Return the (X, Y) coordinate for the center point of the cell that contains the specified text.  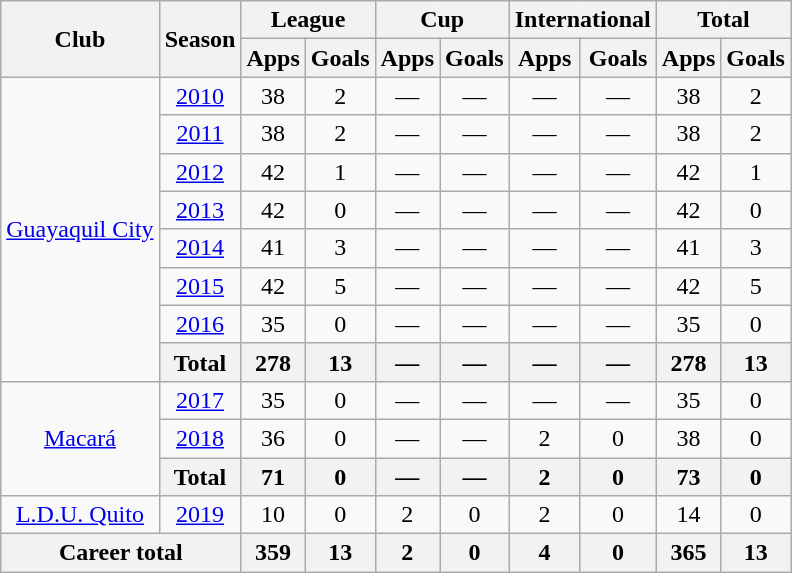
4 (544, 553)
Season (200, 39)
2018 (200, 438)
Club (80, 39)
2011 (200, 134)
League (308, 20)
L.D.U. Quito (80, 515)
Macará (80, 438)
Guayaquil City (80, 229)
73 (688, 477)
2014 (200, 248)
14 (688, 515)
2012 (200, 172)
Cup (442, 20)
36 (273, 438)
10 (273, 515)
365 (688, 553)
2017 (200, 400)
2010 (200, 96)
359 (273, 553)
2013 (200, 210)
71 (273, 477)
International (582, 20)
2016 (200, 324)
2015 (200, 286)
Career total (121, 553)
2019 (200, 515)
